For the text-containing cell, return its midpoint in [x, y] coordinate format. 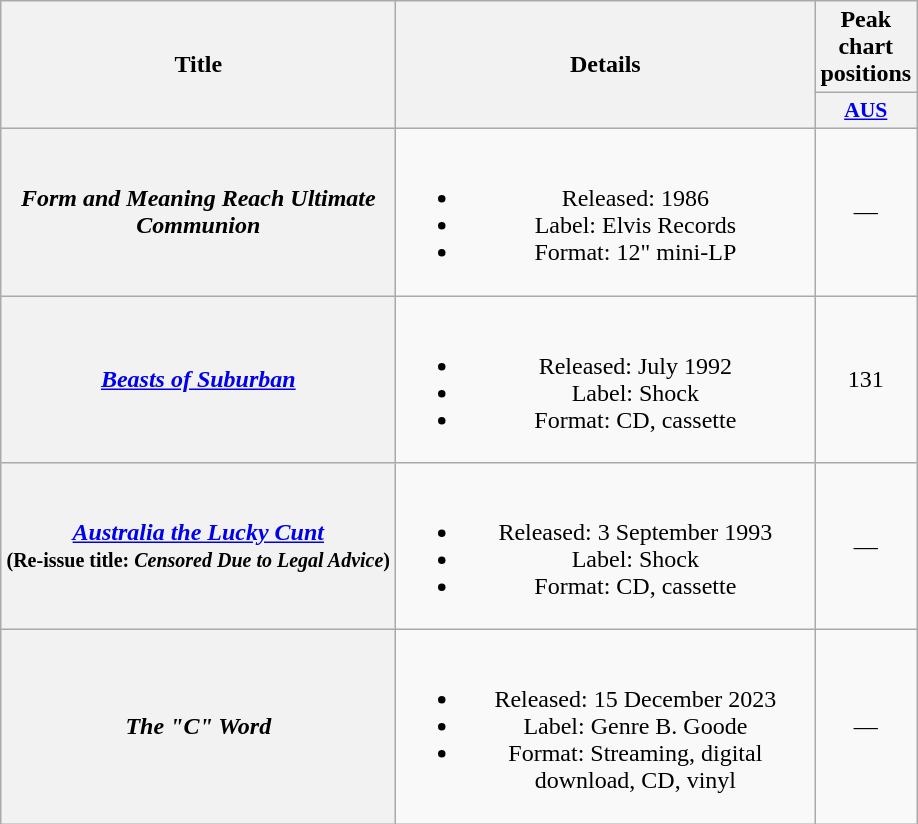
Australia the Lucky Cunt (Re-issue title: Censored Due to Legal Advice) [198, 546]
AUS [866, 111]
Released: 1986Label: Elvis RecordsFormat: 12" mini-LP [606, 212]
The "C" Word [198, 727]
Form and Meaning Reach Ultimate Communion [198, 212]
Title [198, 65]
Released: 15 December 2023Label: Genre B. GoodeFormat: Streaming, digital download, CD, vinyl [606, 727]
Beasts of Suburban [198, 380]
Released: 3 September 1993Label: ShockFormat: CD, cassette [606, 546]
Peak chart positions [866, 47]
Details [606, 65]
Released: July 1992Label: ShockFormat: CD, cassette [606, 380]
131 [866, 380]
